Pinpoint the cell where the given text exists, returning its [X, Y] midpoint coordinate. 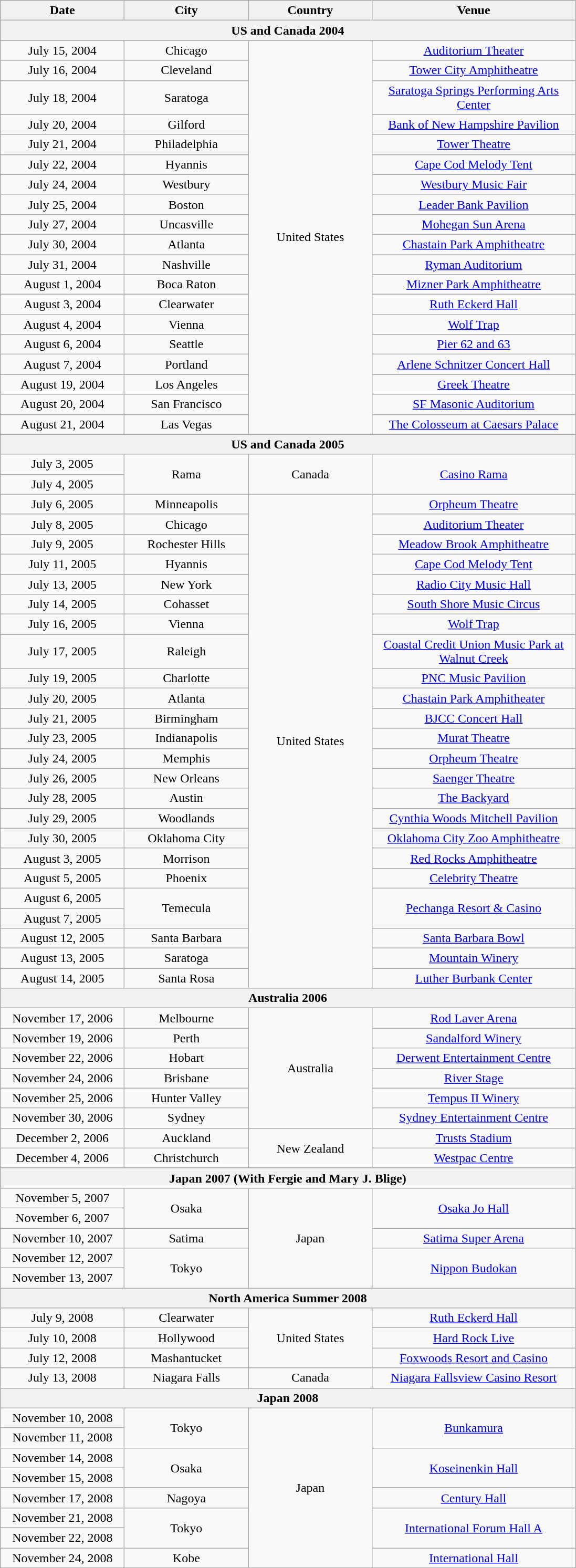
November 21, 2008 [62, 1518]
Pechanga Resort & Casino [474, 908]
Greek Theatre [474, 384]
Date [62, 11]
November 25, 2006 [62, 1098]
Mashantucket [186, 1358]
Australia [310, 1068]
Boca Raton [186, 285]
Santa Barbara [186, 938]
Koseinenkin Hall [474, 1468]
Westbury Music Fair [474, 184]
July 21, 2005 [62, 718]
Woodlands [186, 818]
November 11, 2008 [62, 1438]
August 7, 2005 [62, 918]
July 3, 2005 [62, 464]
Indianapolis [186, 738]
Trusts Stadium [474, 1138]
Casino Rama [474, 474]
July 10, 2008 [62, 1338]
August 3, 2005 [62, 858]
November 13, 2007 [62, 1278]
November 24, 2008 [62, 1558]
Meadow Brook Amphitheatre [474, 544]
August 14, 2005 [62, 978]
Austin [186, 798]
July 12, 2008 [62, 1358]
Radio City Music Hall [474, 584]
Australia 2006 [288, 998]
Country [310, 11]
River Stage [474, 1078]
San Francisco [186, 404]
Foxwoods Resort and Casino [474, 1358]
July 15, 2004 [62, 50]
Niagara Falls [186, 1378]
July 31, 2004 [62, 264]
Tempus II Winery [474, 1098]
Nashville [186, 264]
Morrison [186, 858]
August 6, 2004 [62, 344]
PNC Music Pavilion [474, 678]
November 6, 2007 [62, 1218]
City [186, 11]
July 9, 2005 [62, 544]
Temecula [186, 908]
July 24, 2004 [62, 184]
Birmingham [186, 718]
Rochester Hills [186, 544]
August 5, 2005 [62, 878]
November 24, 2006 [62, 1078]
December 2, 2006 [62, 1138]
Rod Laver Arena [474, 1018]
July 20, 2005 [62, 698]
November 14, 2008 [62, 1458]
Westpac Centre [474, 1158]
Cohasset [186, 604]
Leader Bank Pavilion [474, 204]
BJCC Concert Hall [474, 718]
November 15, 2008 [62, 1478]
July 4, 2005 [62, 484]
July 6, 2005 [62, 504]
July 23, 2005 [62, 738]
July 21, 2004 [62, 144]
August 19, 2004 [62, 384]
August 1, 2004 [62, 285]
Ryman Auditorium [474, 264]
November 22, 2008 [62, 1538]
US and Canada 2004 [288, 30]
Saenger Theatre [474, 778]
Cleveland [186, 70]
July 9, 2008 [62, 1318]
Boston [186, 204]
July 30, 2005 [62, 838]
Coastal Credit Union Music Park at Walnut Creek [474, 651]
Mizner Park Amphitheatre [474, 285]
August 4, 2004 [62, 325]
Los Angeles [186, 384]
July 29, 2005 [62, 818]
July 25, 2004 [62, 204]
South Shore Music Circus [474, 604]
July 17, 2005 [62, 651]
Hollywood [186, 1338]
Red Rocks Amphitheatre [474, 858]
August 6, 2005 [62, 898]
Kobe [186, 1558]
Hobart [186, 1058]
Celebrity Theatre [474, 878]
Christchurch [186, 1158]
Uncasville [186, 224]
Satima Super Arena [474, 1238]
Japan 2007 (With Fergie and Mary J. Blige) [288, 1178]
Phoenix [186, 878]
The Colosseum at Caesars Palace [474, 424]
Pier 62 and 63 [474, 344]
Saratoga Springs Performing Arts Center [474, 98]
Hard Rock Live [474, 1338]
November 17, 2006 [62, 1018]
Arlene Schnitzer Concert Hall [474, 364]
July 27, 2004 [62, 224]
Satima [186, 1238]
Perth [186, 1038]
Bunkamura [474, 1428]
US and Canada 2005 [288, 444]
SF Masonic Auditorium [474, 404]
August 20, 2004 [62, 404]
November 10, 2007 [62, 1238]
Nagoya [186, 1498]
The Backyard [474, 798]
Osaka Jo Hall [474, 1208]
July 8, 2005 [62, 524]
July 30, 2004 [62, 244]
Tower City Amphitheatre [474, 70]
Venue [474, 11]
July 19, 2005 [62, 678]
July 13, 2005 [62, 584]
Chastain Park Amphitheatre [474, 244]
Oklahoma City Zoo Amphitheatre [474, 838]
August 7, 2004 [62, 364]
July 13, 2008 [62, 1378]
July 16, 2004 [62, 70]
November 30, 2006 [62, 1118]
August 3, 2004 [62, 305]
New York [186, 584]
Sydney Entertainment Centre [474, 1118]
November 22, 2006 [62, 1058]
July 26, 2005 [62, 778]
Bank of New Hampshire Pavilion [474, 124]
Auckland [186, 1138]
Santa Rosa [186, 978]
July 14, 2005 [62, 604]
International Forum Hall A [474, 1528]
Nippon Budokan [474, 1268]
Raleigh [186, 651]
New Zealand [310, 1148]
Seattle [186, 344]
November 19, 2006 [62, 1038]
Sandalford Winery [474, 1038]
Gilford [186, 124]
International Hall [474, 1558]
Portland [186, 364]
Oklahoma City [186, 838]
Luther Burbank Center [474, 978]
November 12, 2007 [62, 1258]
Mountain Winery [474, 958]
Melbourne [186, 1018]
July 24, 2005 [62, 758]
Minneapolis [186, 504]
Cynthia Woods Mitchell Pavilion [474, 818]
December 4, 2006 [62, 1158]
Philadelphia [186, 144]
Charlotte [186, 678]
Tower Theatre [474, 144]
August 12, 2005 [62, 938]
July 20, 2004 [62, 124]
November 5, 2007 [62, 1198]
Santa Barbara Bowl [474, 938]
July 16, 2005 [62, 624]
November 10, 2008 [62, 1418]
Rama [186, 474]
August 21, 2004 [62, 424]
Mohegan Sun Arena [474, 224]
Brisbane [186, 1078]
Hunter Valley [186, 1098]
North America Summer 2008 [288, 1298]
Sydney [186, 1118]
Japan 2008 [288, 1398]
August 13, 2005 [62, 958]
Las Vegas [186, 424]
Westbury [186, 184]
Century Hall [474, 1498]
Niagara Fallsview Casino Resort [474, 1378]
July 22, 2004 [62, 164]
Memphis [186, 758]
Derwent Entertainment Centre [474, 1058]
July 11, 2005 [62, 564]
July 28, 2005 [62, 798]
Murat Theatre [474, 738]
New Orleans [186, 778]
July 18, 2004 [62, 98]
Chastain Park Amphitheater [474, 698]
November 17, 2008 [62, 1498]
